Return [x, y] of the center of cell containing provided text 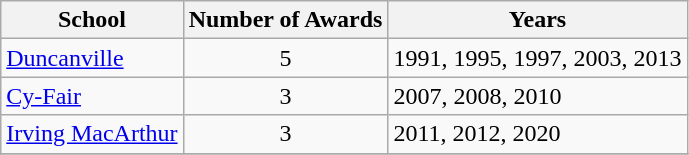
Duncanville [92, 58]
5 [286, 58]
2011, 2012, 2020 [538, 134]
1991, 1995, 1997, 2003, 2013 [538, 58]
2007, 2008, 2010 [538, 96]
Cy-Fair [92, 96]
Number of Awards [286, 20]
School [92, 20]
Irving MacArthur [92, 134]
Years [538, 20]
